Provide the [X, Y] coordinate of the cell's center where the given text is located.  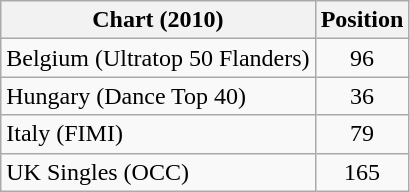
79 [362, 134]
165 [362, 172]
Chart (2010) [158, 20]
Belgium (Ultratop 50 Flanders) [158, 58]
Hungary (Dance Top 40) [158, 96]
UK Singles (OCC) [158, 172]
Position [362, 20]
Italy (FIMI) [158, 134]
96 [362, 58]
36 [362, 96]
